Detect which cell encompasses the target text, then output its [X, Y] center coordinate. 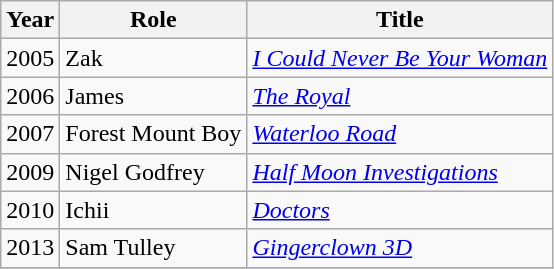
2010 [30, 210]
2005 [30, 58]
Sam Tulley [154, 248]
Title [400, 20]
2013 [30, 248]
2006 [30, 96]
Ichii [154, 210]
Role [154, 20]
2009 [30, 172]
Zak [154, 58]
Half Moon Investigations [400, 172]
Year [30, 20]
Nigel Godfrey [154, 172]
Doctors [400, 210]
Waterloo Road [400, 134]
Forest Mount Boy [154, 134]
Gingerclown 3D [400, 248]
James [154, 96]
2007 [30, 134]
I Could Never Be Your Woman [400, 58]
The Royal [400, 96]
